Identify which cell holds the provided text, then report its [X, Y] central coordinate. 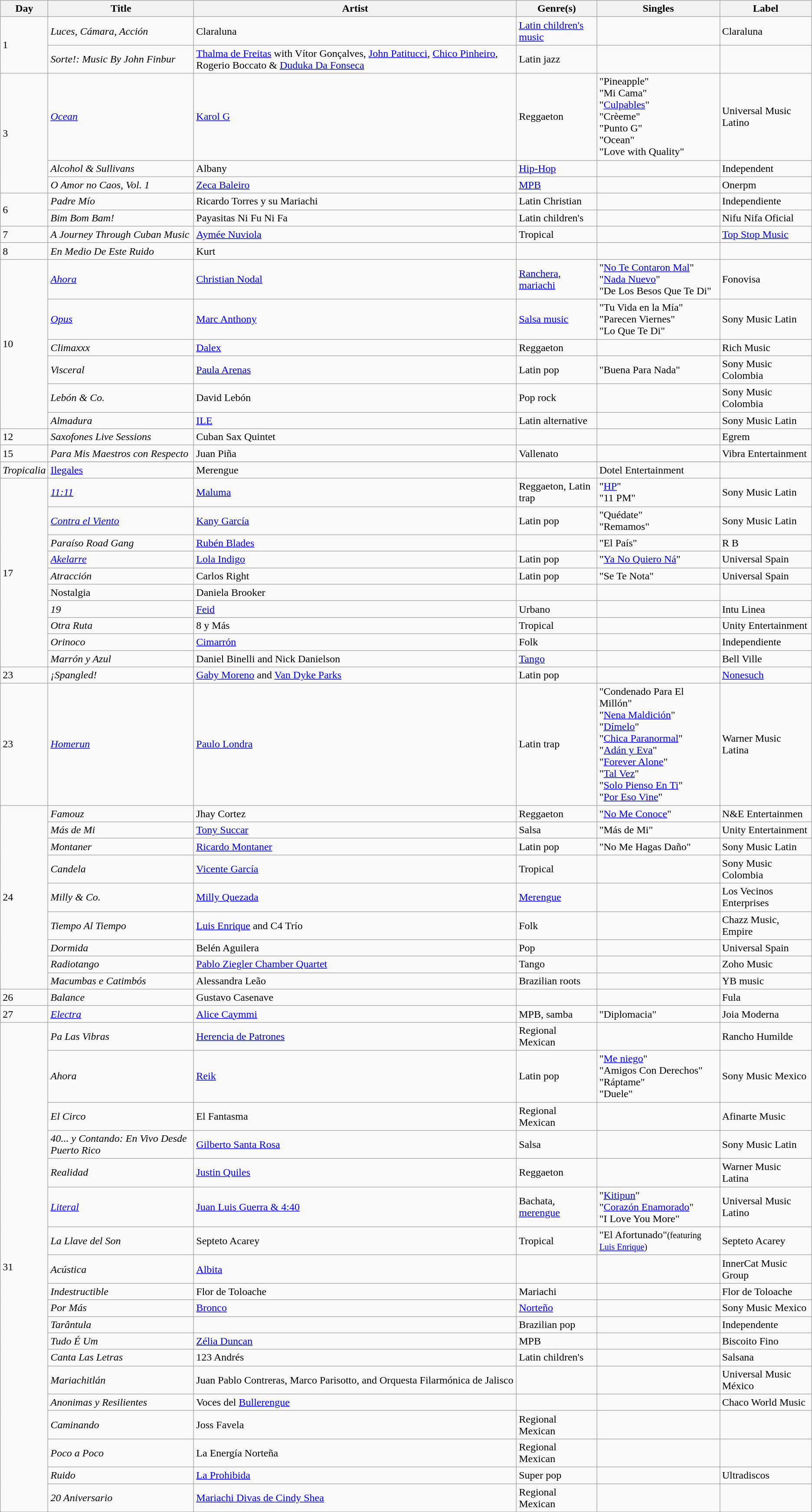
Padre Mío [121, 201]
Pop rock [557, 398]
"No Me Hagas Daño" [658, 847]
Gustavo Casenave [355, 997]
"Ya No Quiero Ná" [658, 559]
Latin Christian [557, 201]
Chazz Music, Empire [766, 925]
Milly Quezada [355, 897]
"Más de Mi" [658, 830]
Independente [766, 1325]
Fula [766, 997]
Albita [355, 1269]
Albany [355, 168]
Voces del Bullerengue [355, 1402]
Artist [355, 9]
Dotel Entertainment [658, 470]
6 [24, 210]
11:11 [121, 492]
"Se Te Nota" [658, 576]
O Amor no Caos, Vol. 1 [121, 185]
Chaco World Music [766, 1402]
Ricardo Montaner [355, 847]
26 [24, 997]
YB music [766, 981]
Juan Luis Guerra & 4:40 [355, 1207]
Reik [355, 1076]
3 [24, 133]
Gilberto Santa Rosa [355, 1145]
"Quédate""Remamos" [658, 521]
Ranchera, mariachi [557, 279]
MPB, samba [557, 1014]
"Condenado Para El Millón""Nena Maldición""Dímelo""Chica Paranormal""Adán y Eva""Forever Alone""Tal Vez""Solo Pienso En Ti""Por Eso Vine" [658, 745]
Bim Bom Bam! [121, 218]
Por Más [121, 1308]
Kany García [355, 521]
Justin Quiles [355, 1173]
Macumbas e Catimbós [121, 981]
Electra [121, 1014]
Mariachi [557, 1292]
Poco a Poco [121, 1453]
Marc Anthony [355, 319]
Intu Linea [766, 609]
Bell Ville [766, 658]
Aymée Nuviola [355, 234]
"No Te Contaron Mal""Nada Nuevo""De Los Besos Que Te Di" [658, 279]
"Diplomacia" [658, 1014]
Ricardo Torres y su Mariachi [355, 201]
Anonimas y Resilientes [121, 1402]
Onerpm [766, 185]
Orinoco [121, 642]
10 [24, 344]
Homerun [121, 745]
Juan Piña [355, 454]
Saxofones Live Sessions [121, 437]
Luis Enrique and C4 Trío [355, 925]
Vicente García [355, 869]
Bachata, merengue [557, 1207]
Hip-Hop [557, 168]
Tiempo Al Tiempo [121, 925]
Realidad [121, 1173]
Zélia Duncan [355, 1341]
Atracción [121, 576]
Caminando [121, 1424]
Tony Succar [355, 830]
Latin alternative [557, 421]
Candela [121, 869]
Day [24, 9]
Otra Ruta [121, 625]
Dormida [121, 948]
Universal Music México [766, 1380]
N&E Entertainmen [766, 814]
Super pop [557, 1475]
Genre(s) [557, 9]
Balance [121, 997]
Mariachitlán [121, 1380]
Nostalgia [121, 592]
Montaner [121, 847]
Lebón & Co. [121, 398]
Christian Nodal [355, 279]
Ocean [121, 117]
17 [24, 573]
Pablo Ziegler Chamber Quartet [355, 964]
Feid [355, 609]
Rich Music [766, 348]
Cuban Sax Quintet [355, 437]
19 [121, 609]
Alessandra Leão [355, 981]
Paula Arenas [355, 370]
Independent [766, 168]
Indestructible [121, 1292]
Los Vecinos Enterprises [766, 897]
Acústica [121, 1269]
Joia Moderna [766, 1014]
Zeca Baleiro [355, 185]
Famouz [121, 814]
Payasitas Ni Fu Ni Fa [355, 218]
Literal [121, 1207]
Climaxxx [121, 348]
Herencia de Patrones [355, 1036]
Tudo É Um [121, 1341]
"El Afortunado"(featuring Luis Enrique) [658, 1241]
12 [24, 437]
Joss Favela [355, 1424]
15 [24, 454]
Visceral [121, 370]
Label [766, 9]
Tarântula [121, 1325]
40... y Contando: En Vivo Desde Puerto Rico [121, 1145]
Lola Indigo [355, 559]
24 [24, 897]
Salsana [766, 1358]
David Lebón [355, 398]
Singles [658, 9]
Kurt [355, 251]
Paraíso Road Gang [121, 543]
R B [766, 543]
27 [24, 1014]
Milly & Co. [121, 897]
Alcohol & Sullivans [121, 168]
7 [24, 234]
Daniela Brooker [355, 592]
Más de Mi [121, 830]
Juan Pablo Contreras, Marco Parisotto, and Orquesta Filarmónica de Jalisco [355, 1380]
¡Spangled! [121, 675]
Ilegales [121, 470]
Latin jazz [557, 59]
Paulo Londra [355, 745]
Pop [557, 948]
Marrón y Azul [121, 658]
Biscoito Fino [766, 1341]
Dalex [355, 348]
Pa Las Vibras [121, 1036]
20 Aniversario [121, 1497]
"Tu Vida en la Mía""Parecen Viernes""Lo Que Te Di" [658, 319]
Fonovisa [766, 279]
La Energía Norteña [355, 1453]
Canta Las Letras [121, 1358]
Cimarrón [355, 642]
Alice Caymmi [355, 1014]
Zoho Music [766, 964]
A Journey Through Cuban Music [121, 234]
"Kitipun""Corazón Enamorado""I Love You More" [658, 1207]
Nonesuch [766, 675]
Thalma de Freitas with Vítor Gonçalves, John Patitucci, Chico Pinheiro, Rogerio Boccato & Duduka Da Fonseca [355, 59]
Radiotango [121, 964]
Afinarte Music [766, 1116]
Luces, Cámara, Acción [121, 31]
La Llave del Son [121, 1241]
31 [24, 1267]
1 [24, 45]
Para Mis Maestros con Respecto [121, 454]
Daniel Binelli and Nick Danielson [355, 658]
Akelarre [121, 559]
123 Andrés [355, 1358]
"El País" [658, 543]
Urbano [557, 609]
Karol G [355, 117]
Brazilian pop [557, 1325]
Bronco [355, 1308]
Mariachi Divas de Cindy Shea [355, 1497]
Vibra Entertainment [766, 454]
8 y Más [355, 625]
Egrem [766, 437]
ILE [355, 421]
Opus [121, 319]
Jhay Cortez [355, 814]
Carlos Right [355, 576]
Rancho Humilde [766, 1036]
Latin trap [557, 745]
InnerCat Music Group [766, 1269]
En Medio De Este Ruido [121, 251]
8 [24, 251]
Contra el Viento [121, 521]
"Pineapple""Mi Cama""Culpables""Crèeme""Punto G""Ocean""Love with Quality" [658, 117]
Almadura [121, 421]
Title [121, 9]
Maluma [355, 492]
El Fantasma [355, 1116]
Gaby Moreno and Van Dyke Parks [355, 675]
"Me niego""Amigos Con Derechos""Ráptame""Duele" [658, 1076]
Norteño [557, 1308]
Latin children's music [557, 31]
Tropicalia [24, 470]
Nifu Nifa Oficial [766, 218]
Reggaeton, Latin trap [557, 492]
Salsa music [557, 319]
"No Me Conoce" [658, 814]
Top Stop Music [766, 234]
Brazilian roots [557, 981]
Ultradiscos [766, 1475]
El Circo [121, 1116]
Vallenato [557, 454]
La Prohibida [355, 1475]
Ruido [121, 1475]
Belén Aguilera [355, 948]
Rubén Blades [355, 543]
Sorte!: Music By John Finbur [121, 59]
"Buena Para Nada" [658, 370]
"HP""11 PM" [658, 492]
